Pinpoint the cell where the given text exists, returning its [x, y] midpoint coordinate. 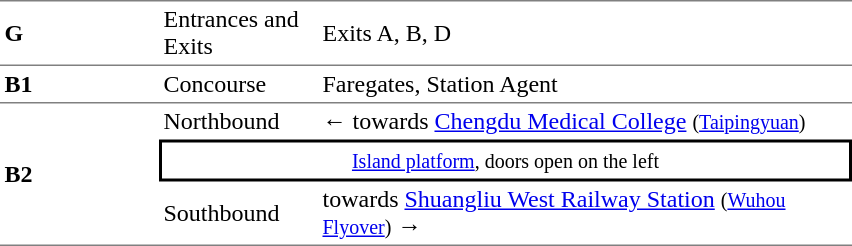
B1 [80, 85]
B2 [80, 175]
Concourse [238, 85]
Exits A, B, D [585, 33]
G [80, 33]
Entrances and Exits [238, 33]
towards Shuangliu West Railway Station (Wuhou Flyover) → [585, 214]
Southbound [238, 214]
Island platform, doors open on the left [506, 161]
Faregates, Station Agent [585, 85]
← towards Chengdu Medical College (Taipingyuan) [585, 122]
Northbound [238, 122]
